Detect which cell encompasses the target text, then output its (X, Y) center coordinate. 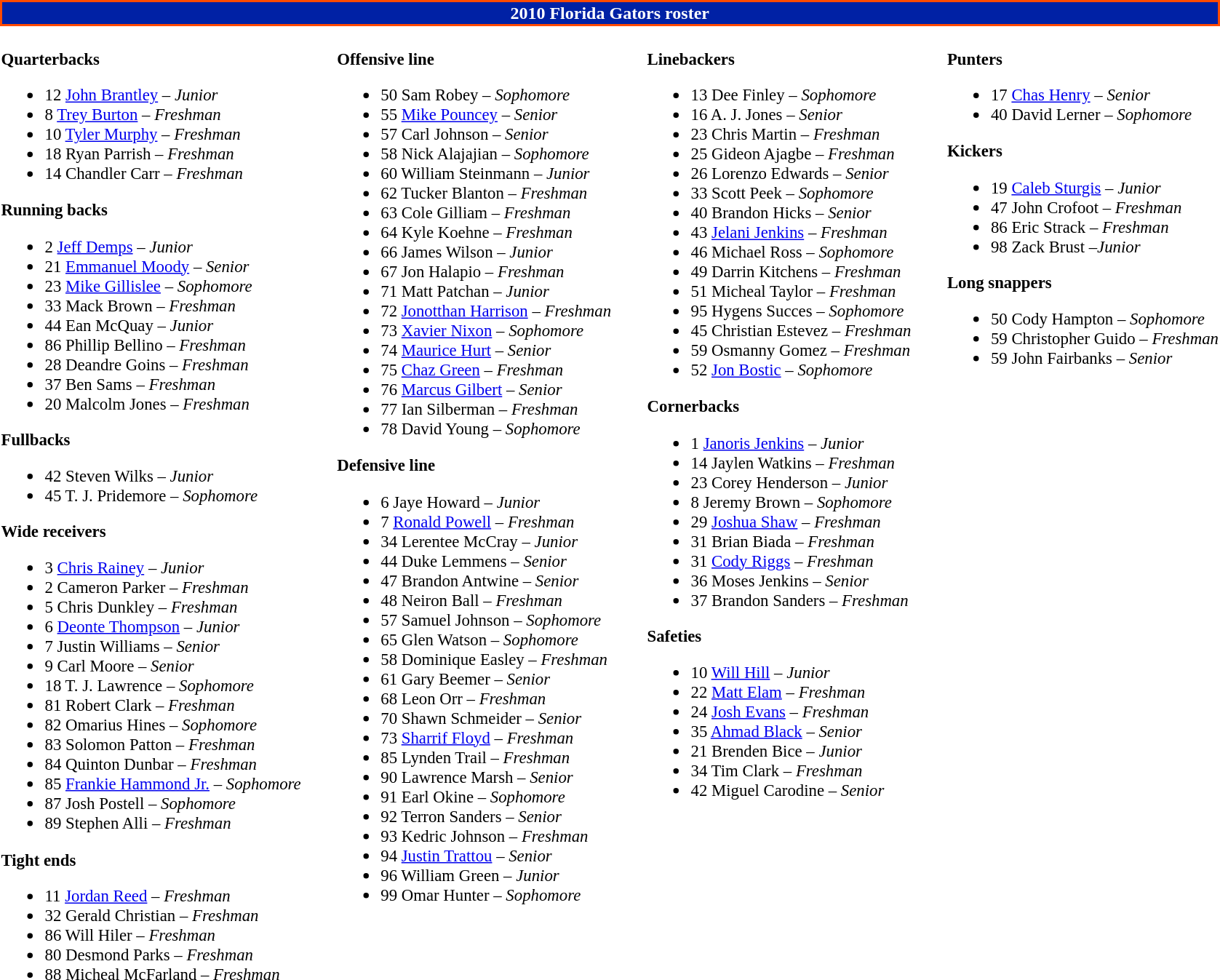
2010 Florida Gators roster (610, 13)
